Output the [x, y] coordinate of the center of the cell containing the given text.  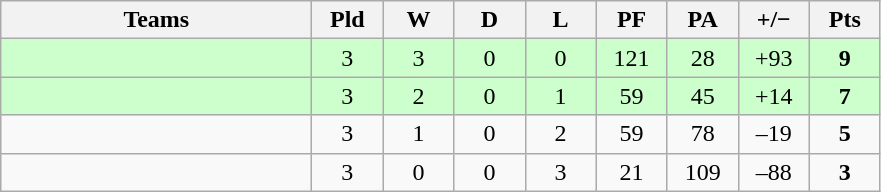
5 [844, 134]
109 [702, 172]
PA [702, 20]
+93 [774, 58]
Teams [156, 20]
D [490, 20]
45 [702, 96]
+14 [774, 96]
W [418, 20]
Pld [348, 20]
121 [632, 58]
Pts [844, 20]
78 [702, 134]
9 [844, 58]
–88 [774, 172]
–19 [774, 134]
PF [632, 20]
21 [632, 172]
L [560, 20]
7 [844, 96]
28 [702, 58]
+/− [774, 20]
